Pinpoint the cell where the given text exists, returning its [X, Y] midpoint coordinate. 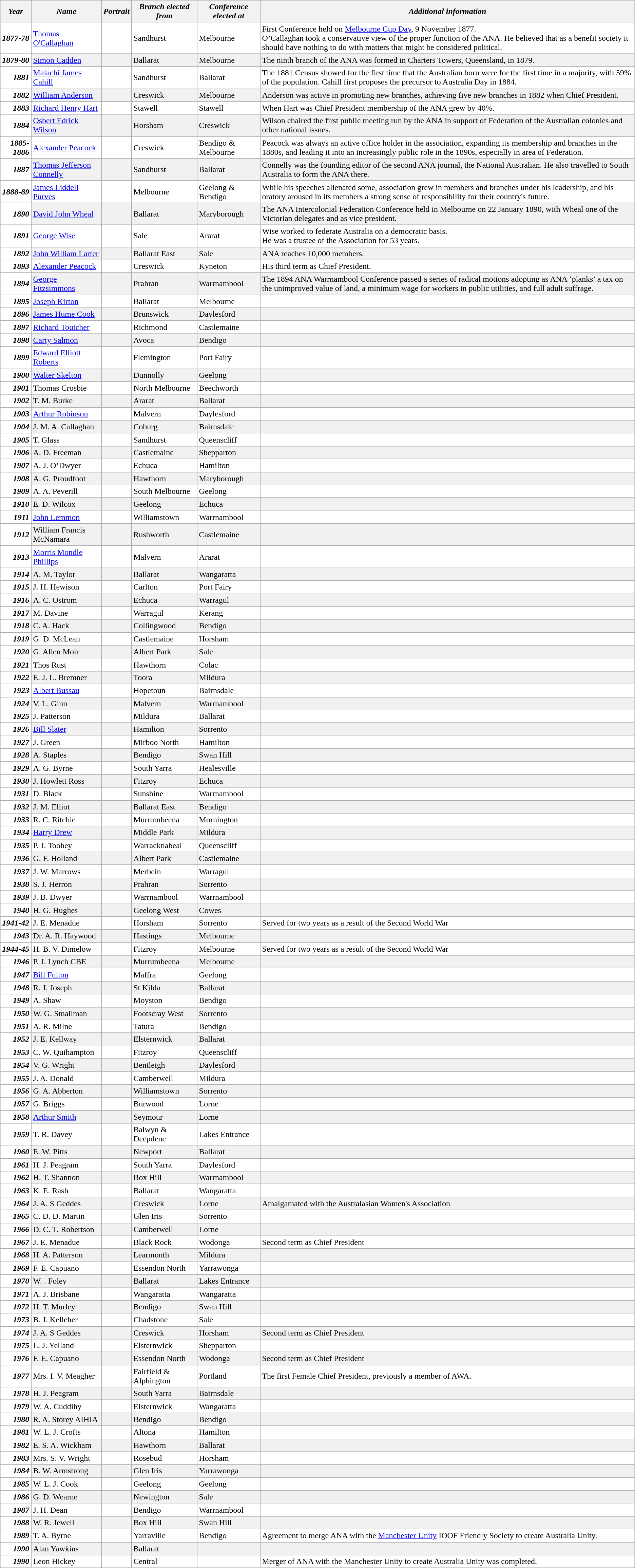
Osbert Edrick Wilson [66, 126]
Portland [229, 1376]
1968 [16, 1255]
George Fitzsimmons [66, 284]
1898 [16, 340]
1947 [16, 975]
William Anderson [66, 95]
Merger of ANA with the Manchester Unity to create Australia Unity was completed. [447, 1562]
W. L. J. Cook [66, 1484]
Balwyn & Deepdene [164, 1134]
J. Green [66, 742]
1893 [16, 266]
Tatura [164, 1026]
H. B. V. Dimelow [66, 949]
A. G. Proudfoot [66, 478]
E. S. A. Wickham [66, 1445]
Coburg [164, 427]
T. A. Byrne [66, 1535]
A. C. Ostrom [66, 600]
1920 [16, 652]
W. A. Cuddihy [66, 1406]
W. . Foley [66, 1281]
1937 [16, 871]
Mrs. S. V. Wright [66, 1458]
1973 [16, 1320]
1944-45 [16, 949]
Carlton [164, 587]
1882 [16, 95]
1980 [16, 1419]
1986 [16, 1497]
Hopetoun [164, 690]
Central [164, 1562]
T. M. Burke [66, 401]
1879-80 [16, 60]
1977 [16, 1376]
Toora [164, 677]
1888-89 [16, 191]
A. Staples [66, 755]
Warracknabeal [164, 845]
1964 [16, 1203]
Newport [164, 1152]
1963 [16, 1191]
1962 [16, 1178]
1971 [16, 1294]
G. Allen Moir [66, 652]
1904 [16, 427]
1957 [16, 1104]
Fairfield & Alphington [164, 1376]
James Hume Cook [66, 314]
1932 [16, 807]
1925 [16, 716]
Beechworth [229, 388]
Hastings [164, 936]
A. D. Freeman [66, 452]
A. Shaw [66, 1001]
1899 [16, 358]
1926 [16, 729]
1902 [16, 401]
Collingwood [164, 626]
1939 [16, 897]
1989 [16, 1535]
1955 [16, 1078]
1933 [16, 820]
A. M. Taylor [66, 574]
Connelly was the founding editor of the second ANA journal, the National Australian. He also travelled to South Australia to form the ANA there. [447, 170]
1892 [16, 254]
J. Patterson [66, 716]
Leon Hickey [66, 1562]
Rushworth [164, 535]
1905 [16, 440]
Conference elected at [229, 12]
1938 [16, 884]
His third term as Chief President. [447, 266]
1956 [16, 1091]
Geelong West [164, 910]
Maffra [164, 975]
Burwood [164, 1104]
1911 [16, 517]
B. W. Armstrong [66, 1471]
V. G. Wright [66, 1065]
1976 [16, 1359]
Footscray West [164, 1013]
Richard Henry Hart [66, 108]
E. J. L. Bremner [66, 677]
1948 [16, 988]
Bill Fulton [66, 975]
1885-1886 [16, 147]
H. T. Murley [66, 1307]
1910 [16, 504]
1897 [16, 327]
J. A. Donald [66, 1078]
1914 [16, 574]
S. J. Herron [66, 884]
Black Rock [164, 1242]
A. R. Milne [66, 1026]
1950 [16, 1013]
Geelong & Bendigo [229, 191]
A. J. O’Dwyer [66, 465]
E. D. Wilcox [66, 504]
Thomas O'Callaghan [66, 38]
David John Wheal [66, 214]
1891 [16, 236]
Bendigo & Melbourne [229, 147]
1979 [16, 1406]
William Francis McNamara [66, 535]
Newington [164, 1497]
1934 [16, 833]
1928 [16, 755]
1935 [16, 845]
Thos Rust [66, 665]
John Lemmon [66, 517]
Colac [229, 665]
Wise worked to federate Australia on a democratic basis.He was a trustee of the Association for 53 years. [447, 236]
Year [16, 12]
1940 [16, 910]
1924 [16, 704]
1877-78 [16, 38]
Carty Salmon [66, 340]
W. R. Jewell [66, 1523]
R. C. Ritchie [66, 820]
Kyneton [229, 266]
1919 [16, 639]
Amalgamated with the Australasian Women's Association [447, 1203]
1894 [16, 284]
1941-42 [16, 923]
1895 [16, 301]
1887 [16, 170]
1951 [16, 1026]
Anderson was active in promoting new branches, achieving five new branches in 1882 when Chief President. [447, 95]
1974 [16, 1333]
Joseph Kirton [66, 301]
1915 [16, 587]
1916 [16, 600]
G. F. Holland [66, 858]
1917 [16, 613]
1908 [16, 478]
H. A. Patterson [66, 1255]
1881 [16, 77]
1966 [16, 1229]
1969 [16, 1268]
Thomas Jefferson Connelly [66, 170]
1960 [16, 1152]
1912 [16, 535]
J. B. Dwyer [66, 897]
1959 [16, 1134]
1900 [16, 375]
1981 [16, 1432]
1952 [16, 1039]
1987 [16, 1510]
George Wise [66, 236]
K. E. Rash [66, 1191]
Walter Skelton [66, 375]
P. J. Toohey [66, 845]
G. D. Wearne [66, 1497]
1927 [16, 742]
G. A. Abberton [66, 1091]
Middle Park [164, 833]
1970 [16, 1281]
Bentleigh [164, 1065]
H. G. Hughes [66, 910]
Thomas Crosbie [66, 388]
John William Larter [66, 254]
Chadstone [164, 1320]
J. M. A. Callaghan [66, 427]
Portrait [116, 12]
T. Glass [66, 440]
1975 [16, 1346]
D. Black [66, 794]
C. D. D. Martin [66, 1216]
1965 [16, 1216]
1978 [16, 1394]
Altona [164, 1432]
J. H. Hewison [66, 587]
1954 [16, 1065]
W. G. Smallman [66, 1013]
Rosebud [164, 1458]
Alan Yawkins [66, 1549]
M. Davine [66, 613]
Arthur Robinson [66, 414]
J. E. Kellway [66, 1039]
1958 [16, 1117]
1936 [16, 858]
D. C. T. Robertson [66, 1229]
Dunnolly [164, 375]
1909 [16, 491]
A. G. Byrne [66, 768]
Cowes [229, 910]
E. W. Pitts [66, 1152]
Brunswick [164, 314]
ANA reaches 10,000 members. [447, 254]
Avoca [164, 340]
Agreement to merge ANA with the Manchester Unity IOOF Friendly Society to create Australia Unity. [447, 1535]
The ANA Intercolonial Federation Conference held in Melbourne on 22 January 1890, with Wheal one of the Victorian delegates and as vice president. [447, 214]
1972 [16, 1307]
Richmond [164, 327]
1982 [16, 1445]
The first Female Chief President, previously a member of AWA. [447, 1376]
1930 [16, 781]
1901 [16, 388]
1929 [16, 768]
1906 [16, 452]
G. Briggs [66, 1104]
J. H. Dean [66, 1510]
1922 [16, 677]
Albert Bussau [66, 690]
Branch elected from [164, 12]
1921 [16, 665]
T. R. Davey [66, 1134]
Name [66, 12]
W. L. J. Crofts [66, 1432]
Bill Slater [66, 729]
1949 [16, 1001]
Dr. A. R. Haywood [66, 936]
1985 [16, 1484]
Healesville [229, 768]
R. J. Joseph [66, 988]
Sunshine [164, 794]
Simon Cadden [66, 60]
L. J. Yelland [66, 1346]
1907 [16, 465]
Harry Drew [66, 833]
C. W. Quihampton [66, 1052]
1931 [16, 794]
When Hart was Chief President membership of the ANA grew by 40%. [447, 108]
H. T. Shannon [66, 1178]
1943 [16, 936]
1984 [16, 1471]
V. L. Ginn [66, 704]
Wilson chaired the first public meeting run by the ANA in support of Federation of the Australian colonies and other national issues. [447, 126]
J. W. Marrows [66, 871]
1923 [16, 690]
1903 [16, 414]
Additional information [447, 12]
St Kilda [164, 988]
James Liddell Purves [66, 191]
G. D. McLean [66, 639]
1967 [16, 1242]
Learmonth [164, 1255]
Mirboo North [164, 742]
1946 [16, 962]
1918 [16, 626]
1883 [16, 108]
North Melbourne [164, 388]
1890 [16, 214]
C. A. Hack [66, 626]
Richard Toutcher [66, 327]
R. A. Storey AIHIA [66, 1419]
1953 [16, 1052]
Yarraville [164, 1535]
Mornington [229, 820]
Morris Mondle Phillips [66, 557]
B. J. Kelleher [66, 1320]
Merbein [164, 871]
Seymour [164, 1117]
South Melbourne [164, 491]
Flemington [164, 358]
A. J. Brisbane [66, 1294]
Malachi James Cahill [66, 77]
J. M. Elliot [66, 807]
1896 [16, 314]
1983 [16, 1458]
A. A. Peverill [66, 491]
1884 [16, 126]
1988 [16, 1523]
Mrs. I. V. Meagher [66, 1376]
1913 [16, 557]
Kerang [229, 613]
Arthur Smith [66, 1117]
Edward Elliott Roberts [66, 358]
J. Howlett Ross [66, 781]
The ninth branch of the ANA was formed in Charters Towers, Queensland, in 1879. [447, 60]
P. J. Lynch CBE [66, 962]
1961 [16, 1165]
Moyston [164, 1001]
